Output the [x, y] coordinate of the center of the cell containing the given text.  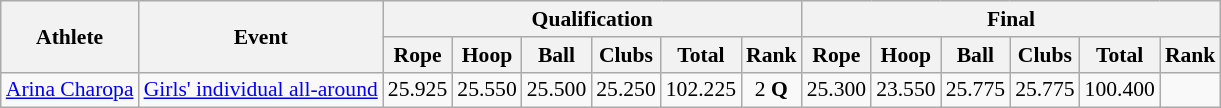
2 Q [772, 90]
102.225 [701, 90]
25.550 [486, 90]
Athlete [70, 36]
25.300 [836, 90]
Qualification [592, 19]
Girls' individual all-around [261, 90]
Final [1012, 19]
Arina Charopa [70, 90]
Event [261, 36]
23.550 [906, 90]
25.925 [418, 90]
25.250 [626, 90]
25.500 [556, 90]
100.400 [1120, 90]
